From the cell containing the given text, extract its center point as [x, y] coordinate. 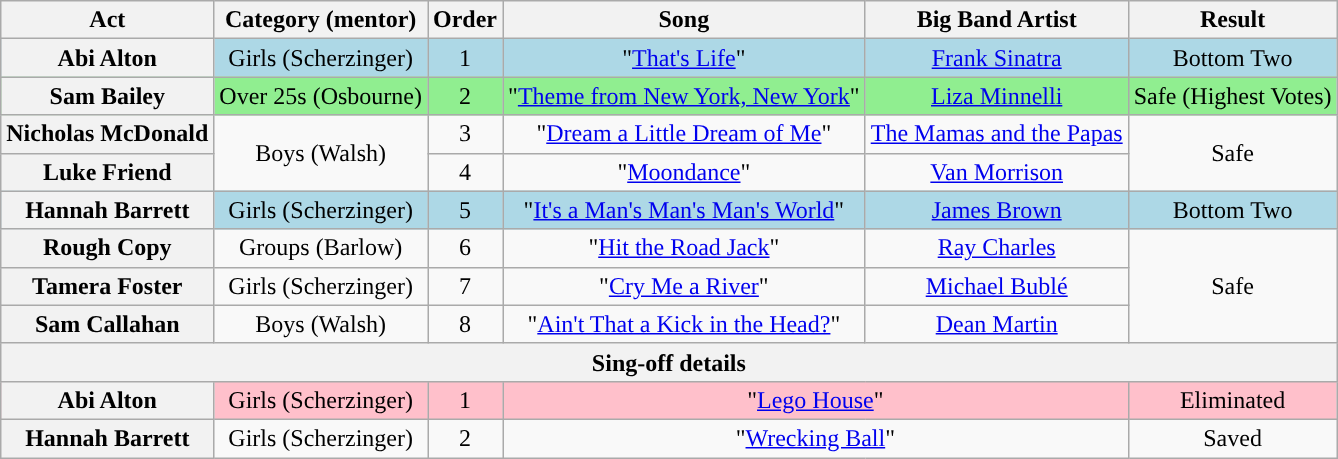
7 [466, 286]
Order [466, 20]
Michael Bublé [996, 286]
Over 25s (Osbourne) [321, 96]
"Dream a Little Dream of Me" [684, 134]
Ray Charles [996, 248]
Dean Martin [996, 324]
"Wrecking Ball" [816, 438]
Rough Copy [108, 248]
Eliminated [1232, 400]
Song [684, 20]
"Theme from New York, New York" [684, 96]
"It's a Man's Man's Man's World" [684, 210]
Sam Bailey [108, 96]
Van Morrison [996, 172]
"Moondance" [684, 172]
4 [466, 172]
8 [466, 324]
"Cry Me a River" [684, 286]
Safe (Highest Votes) [1232, 96]
"That's Life" [684, 58]
Sing-off details [669, 362]
"Lego House" [816, 400]
James Brown [996, 210]
Groups (Barlow) [321, 248]
Act [108, 20]
Liza Minnelli [996, 96]
Tamera Foster [108, 286]
"Hit the Road Jack" [684, 248]
Saved [1232, 438]
Big Band Artist [996, 20]
"Ain't That a Kick in the Head?" [684, 324]
Category (mentor) [321, 20]
Frank Sinatra [996, 58]
The Mamas and the Papas [996, 134]
Nicholas McDonald [108, 134]
Sam Callahan [108, 324]
Result [1232, 20]
3 [466, 134]
6 [466, 248]
5 [466, 210]
Luke Friend [108, 172]
